Identify which cell holds the provided text, then report its (X, Y) central coordinate. 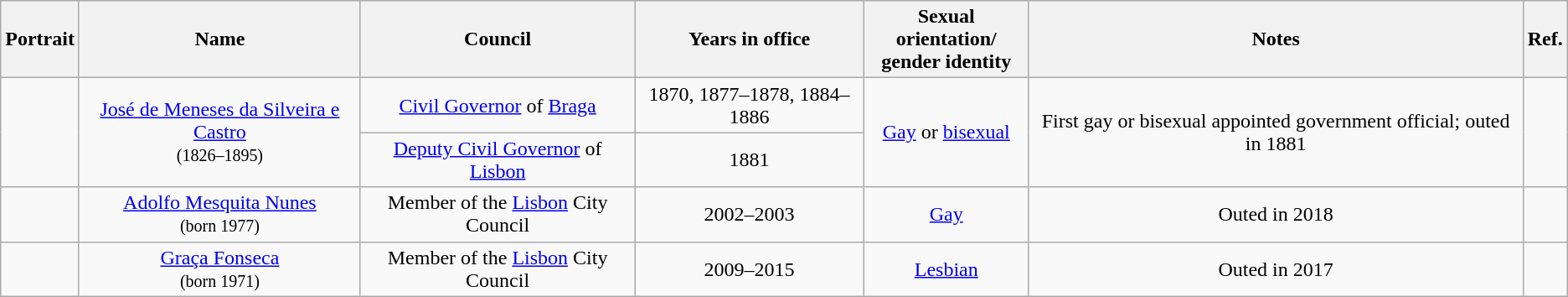
Sexual orientation/gender identity (946, 39)
Gay or bisexual (946, 133)
Lesbian (946, 268)
José de Meneses da Silveira e Castro(1826–1895) (219, 133)
Graça Fonseca(born 1971) (219, 268)
Civil Governor of Braga (498, 106)
Council (498, 39)
2009–2015 (750, 268)
Portrait (40, 39)
Notes (1276, 39)
Name (219, 39)
1870, 1877–1878, 1884–1886 (750, 106)
Outed in 2017 (1276, 268)
Ref. (1545, 39)
Outed in 2018 (1276, 215)
Deputy Civil Governor of Lisbon (498, 159)
First gay or bisexual appointed government official; outed in 1881 (1276, 133)
Adolfo Mesquita Nunes(born 1977) (219, 215)
1881 (750, 159)
Gay (946, 215)
Years in office (750, 39)
2002–2003 (750, 215)
